Output the [x, y] coordinate of the center of the cell containing the given text.  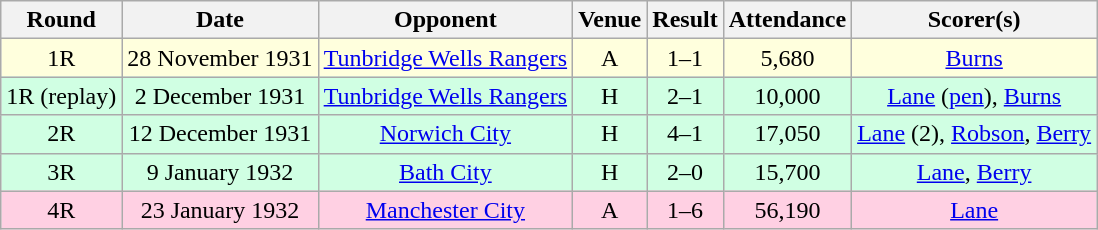
15,700 [787, 172]
Venue [610, 20]
5,680 [787, 58]
1–6 [685, 210]
12 December 1931 [220, 134]
Lane (pen), Burns [974, 96]
Manchester City [445, 210]
1–1 [685, 58]
Result [685, 20]
10,000 [787, 96]
3R [62, 172]
Lane (2), Robson, Berry [974, 134]
2R [62, 134]
4R [62, 210]
1R (replay) [62, 96]
Burns [974, 58]
Scorer(s) [974, 20]
56,190 [787, 210]
9 January 1932 [220, 172]
1R [62, 58]
Lane [974, 210]
Attendance [787, 20]
17,050 [787, 134]
Norwich City [445, 134]
2–0 [685, 172]
4–1 [685, 134]
Bath City [445, 172]
28 November 1931 [220, 58]
Date [220, 20]
Lane, Berry [974, 172]
2–1 [685, 96]
23 January 1932 [220, 210]
2 December 1931 [220, 96]
Opponent [445, 20]
Round [62, 20]
